Pinpoint the cell where the given text exists, returning its [X, Y] midpoint coordinate. 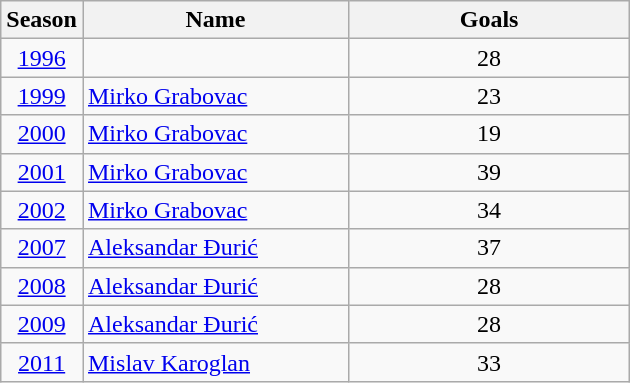
Season [42, 20]
Mislav Karoglan [215, 362]
Name [215, 20]
39 [490, 172]
1999 [42, 96]
2007 [42, 248]
33 [490, 362]
2008 [42, 286]
34 [490, 210]
2011 [42, 362]
23 [490, 96]
19 [490, 134]
2009 [42, 324]
2000 [42, 134]
2002 [42, 210]
1996 [42, 58]
2001 [42, 172]
37 [490, 248]
Goals [490, 20]
